Locate the cell with the specified text and output its [x, y] center coordinate. 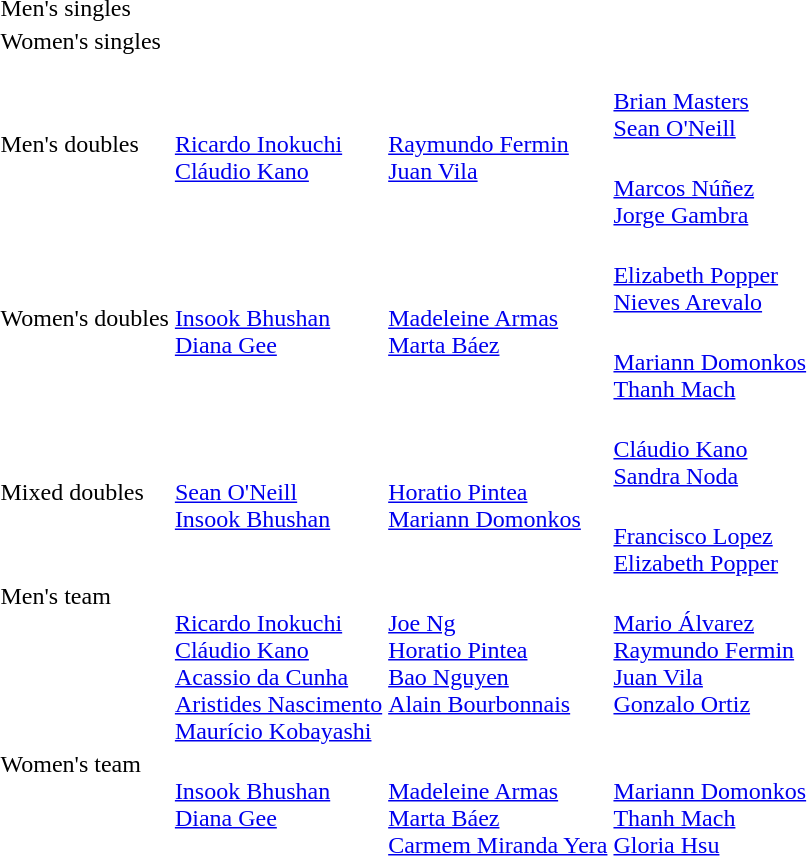
Ricardo InokuchiCláudio Kano [278, 144]
Insook BhushanDiana Gee [278, 318]
Joe NgHoratio PinteaBao NguyenAlain Bourbonnais [498, 664]
Horatio PinteaMariann Domonkos [498, 492]
Sean O'NeillInsook Bhushan [278, 492]
Madeleine ArmasMarta Báez [498, 318]
Raymundo FerminJuan Vila [498, 144]
Ricardo InokuchiCláudio KanoAcassio da CunhaAristides NascimentoMaurício Kobayashi [278, 664]
